Identify which cell holds the provided text, then report its [x, y] central coordinate. 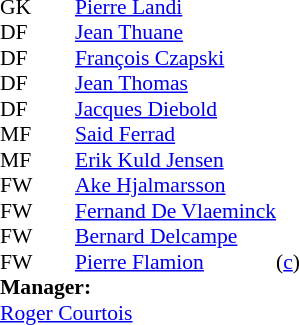
Fernand De Vlaeminck [176, 211]
Jean Thomas [176, 83]
François Czapski [176, 58]
Bernard Delcampe [176, 237]
Said Ferrad [176, 135]
Ake Hjalmarsson [176, 185]
Erik Kuld Jensen [176, 160]
Pierre Flamion [176, 262]
Jacques Diebold [176, 109]
Jean Thuane [176, 33]
Manager: [138, 287]
